Identify which cell holds the provided text, then report its [X, Y] central coordinate. 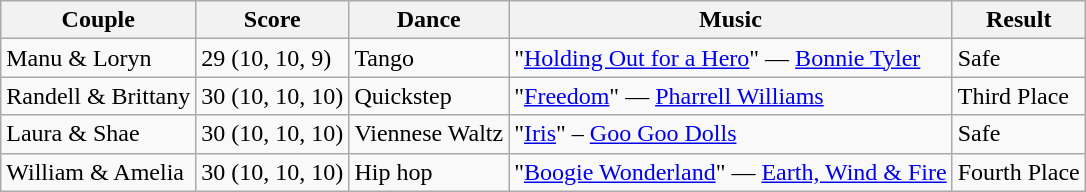
Result [1018, 20]
Quickstep [429, 96]
Dance [429, 20]
Tango [429, 58]
Laura & Shae [98, 134]
"Boogie Wonderland" — Earth, Wind & Fire [730, 172]
Third Place [1018, 96]
"Holding Out for a Hero" — Bonnie Tyler [730, 58]
"Iris" – Goo Goo Dolls [730, 134]
Couple [98, 20]
"Freedom" — Pharrell Williams [730, 96]
Manu & Loryn [98, 58]
Hip hop [429, 172]
Randell & Brittany [98, 96]
29 (10, 10, 9) [272, 58]
William & Amelia [98, 172]
Viennese Waltz [429, 134]
Music [730, 20]
Score [272, 20]
Fourth Place [1018, 172]
